Locate the cell with the specified text and output its (x, y) center coordinate. 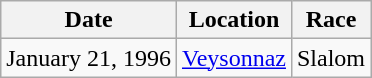
Race (330, 20)
Slalom (330, 58)
Location (234, 20)
Date (89, 20)
January 21, 1996 (89, 58)
Veysonnaz (234, 58)
